Return (x, y) of the center of cell containing provided text 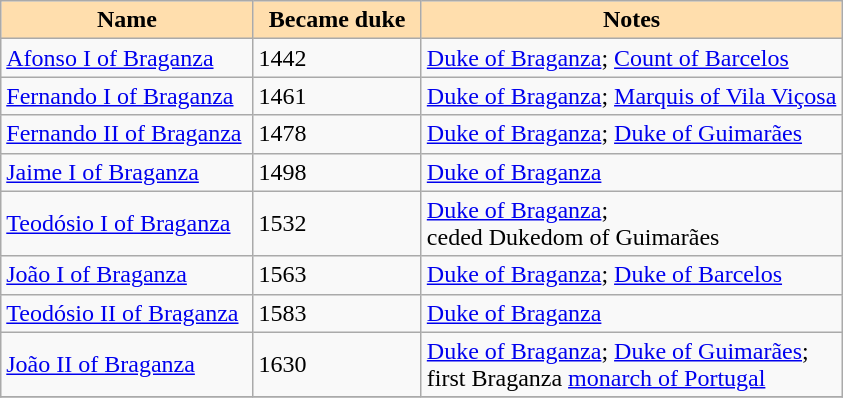
Notes (632, 20)
Teodósio I of Braganza (127, 224)
1442 (337, 58)
1630 (337, 364)
1563 (337, 275)
1478 (337, 134)
Duke of Braganza; Marquis of Vila Viçosa (632, 96)
Jaime I of Braganza (127, 172)
Name (127, 20)
1498 (337, 172)
Became duke (337, 20)
João I of Braganza (127, 275)
1583 (337, 313)
Duke of Braganza; Duke of Guimarães (632, 134)
Fernando I of Braganza (127, 96)
Duke of Braganza; Count of Barcelos (632, 58)
Fernando II of Braganza (127, 134)
João II of Braganza (127, 364)
Afonso I of Braganza (127, 58)
Duke of Braganza; Duke of Guimarães; first Braganza monarch of Portugal (632, 364)
Teodósio II of Braganza (127, 313)
Duke of Braganza; Duke of Barcelos (632, 275)
1532 (337, 224)
1461 (337, 96)
Duke of Braganza; ceded Dukedom of Guimarães (632, 224)
